Determine the [x, y] coordinate at the center of the cell enclosing the given text.  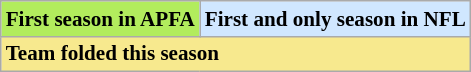
Team folded this season [236, 54]
First season in APFA [100, 18]
First and only season in NFL [336, 18]
